Scan for the cell matching the given text and deliver its [X, Y] coordinate at center. 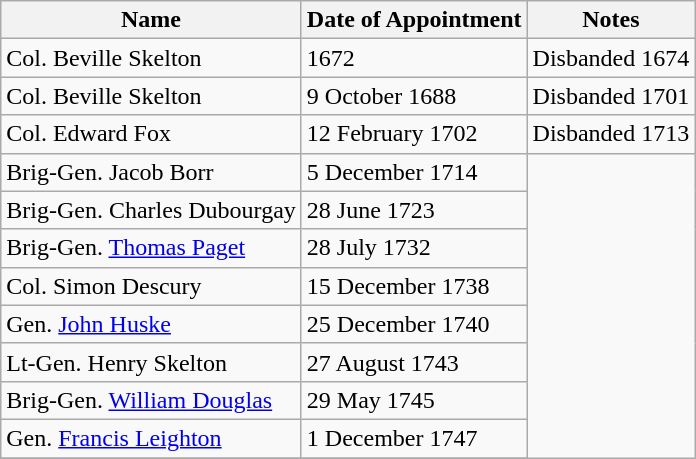
5 December 1714 [414, 172]
12 February 1702 [414, 134]
Disbanded 1674 [611, 58]
9 October 1688 [414, 96]
Gen. Francis Leighton [152, 438]
28 July 1732 [414, 248]
29 May 1745 [414, 400]
Notes [611, 20]
1672 [414, 58]
Brig-Gen. Thomas Paget [152, 248]
Col. Edward Fox [152, 134]
Disbanded 1701 [611, 96]
Brig-Gen. William Douglas [152, 400]
Lt-Gen. Henry Skelton [152, 362]
1 December 1747 [414, 438]
25 December 1740 [414, 324]
Gen. John Huske [152, 324]
Disbanded 1713 [611, 134]
Brig-Gen. Jacob Borr [152, 172]
Date of Appointment [414, 20]
Brig-Gen. Charles Dubourgay [152, 210]
28 June 1723 [414, 210]
15 December 1738 [414, 286]
Name [152, 20]
Col. Simon Descury [152, 286]
27 August 1743 [414, 362]
